Return the (X, Y) coordinate for the center point of the cell that contains the specified text.  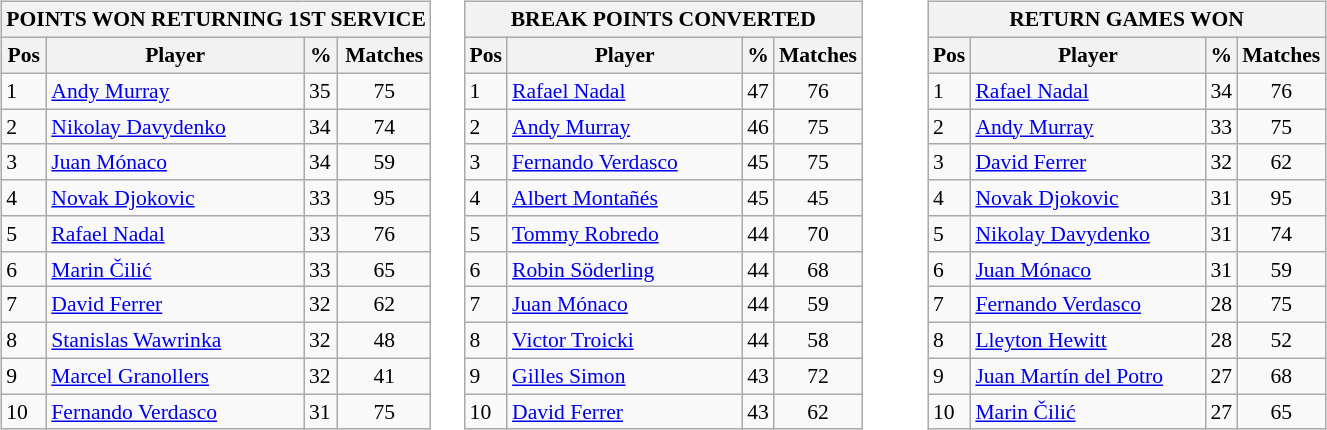
41 (384, 376)
52 (1281, 340)
72 (818, 376)
RETURN GAMES WON (1126, 20)
35 (321, 91)
48 (384, 340)
BREAK POINTS CONVERTED (664, 20)
70 (818, 234)
Gilles Simon (624, 376)
47 (758, 91)
Albert Montañés (624, 198)
POINTS WON RETURNING 1ST SERVICE (216, 20)
Lleyton Hewitt (1088, 340)
58 (818, 340)
Juan Martín del Potro (1088, 376)
Robin Söderling (624, 269)
Victor Troicki (624, 340)
Tommy Robredo (624, 234)
Marcel Granollers (175, 376)
Stanislas Wawrinka (175, 340)
46 (758, 127)
